Locate the cell with the specified text and output its [X, Y] center coordinate. 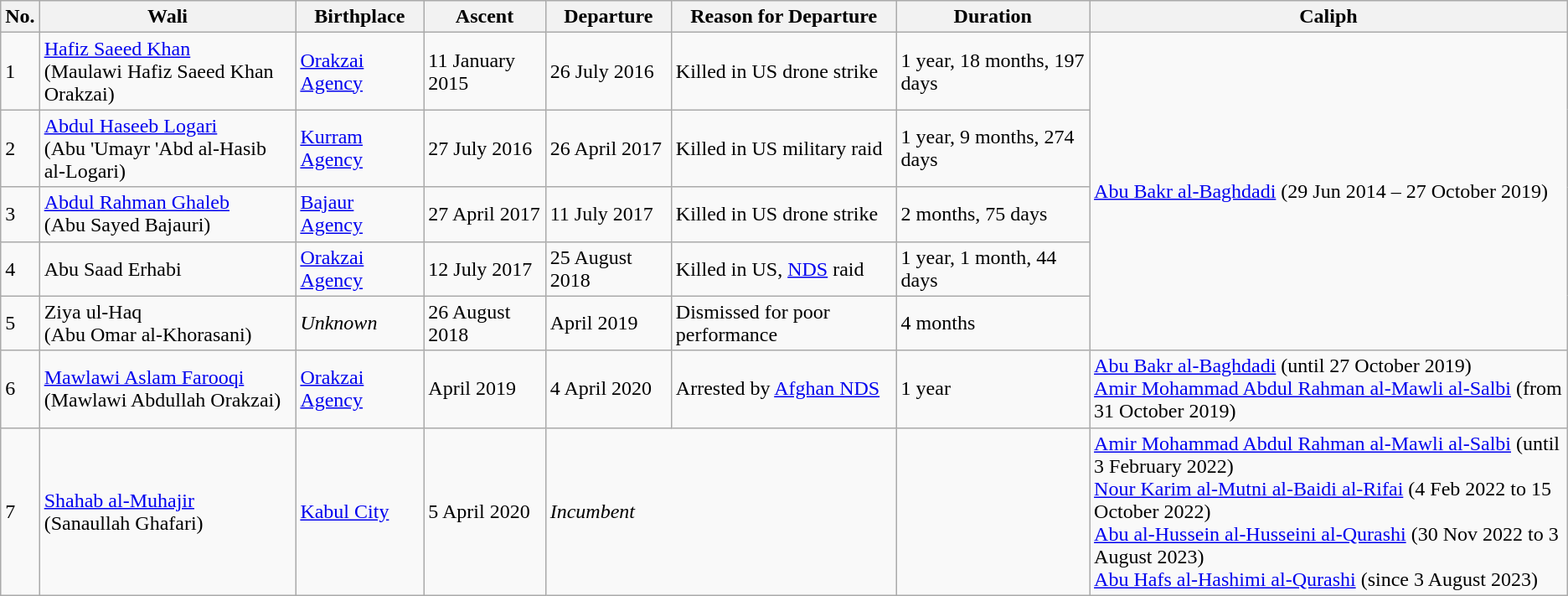
Kabul City [360, 511]
11 January 2015 [484, 71]
26 August 2018 [484, 324]
Ziya ul-Haq(Abu Omar al-Khorasani) [168, 324]
12 July 2017 [484, 268]
Abdul Haseeb Logari(Abu 'Umayr 'Abd al-Hasib al-Logari) [168, 148]
4 April 2020 [608, 389]
27 July 2016 [484, 148]
Killed in US military raid [784, 148]
4 [20, 268]
1 year, 1 month, 44 days [993, 268]
Ascent [484, 17]
Abu Bakr al-Baghdadi (29 Jun 2014 – 27 October 2019) [1328, 191]
Bajaur Agency [360, 215]
Unknown [360, 324]
25 August 2018 [608, 268]
26 April 2017 [608, 148]
Shahab al-Muhajir(Sanaullah Ghafari) [168, 511]
Duration [993, 17]
Abdul Rahman Ghaleb(Abu Sayed Bajauri) [168, 215]
Hafiz Saeed Khan(Maulawi Hafiz Saeed Khan Orakzai) [168, 71]
Departure [608, 17]
1 year, 18 months, 197 days [993, 71]
Incumbent [720, 511]
3 [20, 215]
Dismissed for poor performance [784, 324]
Birthplace [360, 17]
26 July 2016 [608, 71]
5 April 2020 [484, 511]
1 [20, 71]
Arrested by Afghan NDS [784, 389]
6 [20, 389]
Caliph [1328, 17]
1 year, 9 months, 274 days [993, 148]
Reason for Departure [784, 17]
4 months [993, 324]
Abu Saad Erhabi [168, 268]
Mawlawi Aslam Farooqi(Mawlawi Abdullah Orakzai) [168, 389]
No. [20, 17]
5 [20, 324]
Killed in US, NDS raid [784, 268]
27 April 2017 [484, 215]
Kurram Agency [360, 148]
1 year [993, 389]
Abu Bakr al-Baghdadi (until 27 October 2019)Amir Mohammad Abdul Rahman al-Mawli al-Salbi (from 31 October 2019) [1328, 389]
11 July 2017 [608, 215]
2 [20, 148]
2 months, 75 days [993, 215]
7 [20, 511]
Wali [168, 17]
